Search for the cell housing the specified text and yield its [X, Y] center coordinate. 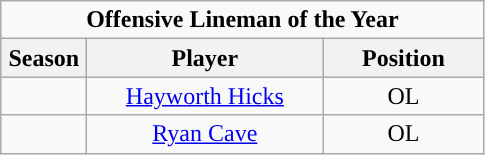
Offensive Lineman of the Year [242, 20]
Ryan Cave [205, 134]
Hayworth Hicks [205, 96]
Season [44, 58]
Player [205, 58]
Position [404, 58]
